Extract the [x, y] coordinate from the center of the cell holding the provided text.  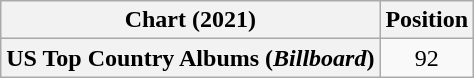
Position [427, 20]
US Top Country Albums (Billboard) [190, 58]
92 [427, 58]
Chart (2021) [190, 20]
